Return the (X, Y) coordinate for the center point of the cell that contains the specified text.  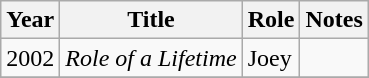
Year (30, 20)
Title (151, 20)
2002 (30, 58)
Notes (334, 20)
Role (271, 20)
Role of a Lifetime (151, 58)
Joey (271, 58)
